Pinpoint the cell where the given text exists, returning its [X, Y] midpoint coordinate. 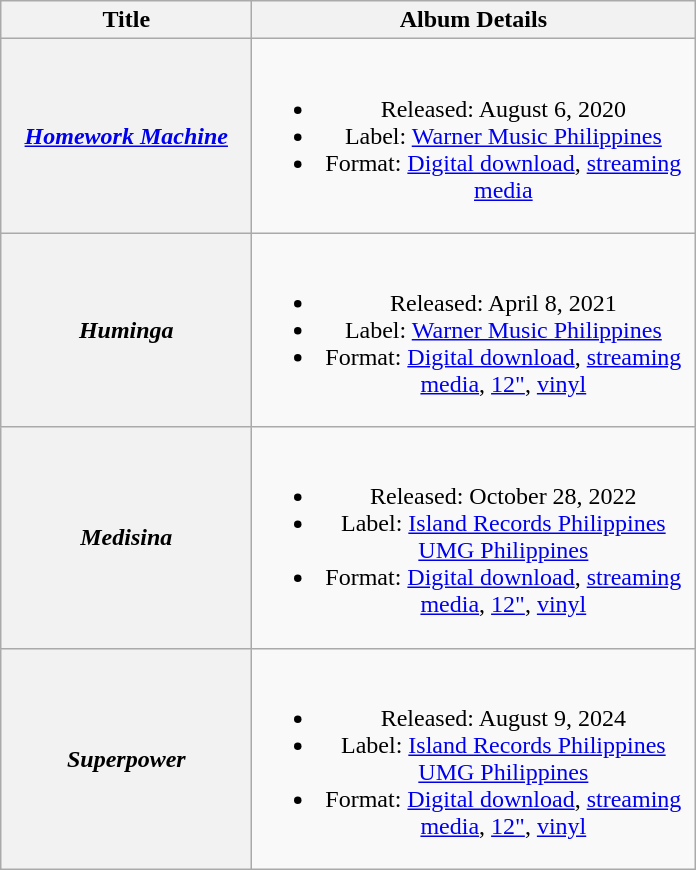
Released: April 8, 2021 Label: Warner Music PhilippinesFormat: Digital download, streaming media, 12", vinyl [474, 330]
Released: August 9, 2024 Label: Island Records PhilippinesUMG PhilippinesFormat: Digital download, streaming media, 12", vinyl [474, 758]
Superpower [126, 758]
Homework Machine [126, 136]
Huminga [126, 330]
Medisina [126, 538]
Album Details [474, 20]
Title [126, 20]
Released: August 6, 2020 Label: Warner Music PhilippinesFormat: Digital download, streaming media [474, 136]
Released: October 28, 2022 Label: Island Records PhilippinesUMG PhilippinesFormat: Digital download, streaming media, 12", vinyl [474, 538]
